Identify which cell holds the provided text, then report its (x, y) central coordinate. 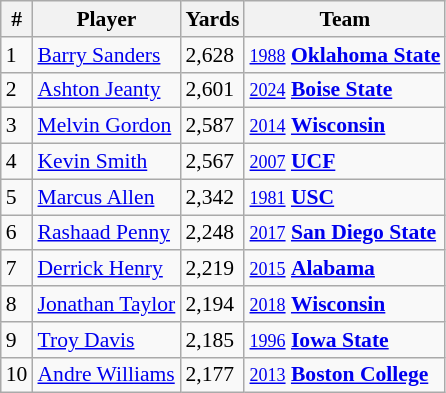
2018 Wisconsin (344, 304)
6 (17, 233)
2007 UCF (344, 162)
1981 USC (344, 197)
2,628 (212, 55)
4 (17, 162)
Melvin Gordon (106, 126)
2014 Wisconsin (344, 126)
# (17, 19)
2,342 (212, 197)
Troy Davis (106, 340)
Derrick Henry (106, 269)
2017 San Diego State (344, 233)
Ashton Jeanty (106, 90)
Rashaad Penny (106, 233)
Kevin Smith (106, 162)
8 (17, 304)
5 (17, 197)
2,248 (212, 233)
7 (17, 269)
Jonathan Taylor (106, 304)
2013 Boston College (344, 375)
1 (17, 55)
2 (17, 90)
9 (17, 340)
2,567 (212, 162)
1988 Oklahoma State (344, 55)
Andre Williams (106, 375)
Yards (212, 19)
2,194 (212, 304)
Barry Sanders (106, 55)
Marcus Allen (106, 197)
2015 Alabama (344, 269)
10 (17, 375)
2024 Boise State (344, 90)
2,601 (212, 90)
2,177 (212, 375)
2,219 (212, 269)
1996 Iowa State (344, 340)
3 (17, 126)
Team (344, 19)
2,185 (212, 340)
Player (106, 19)
2,587 (212, 126)
